Capture the cell that displays the provided text and extract its (X, Y) central coordinate. 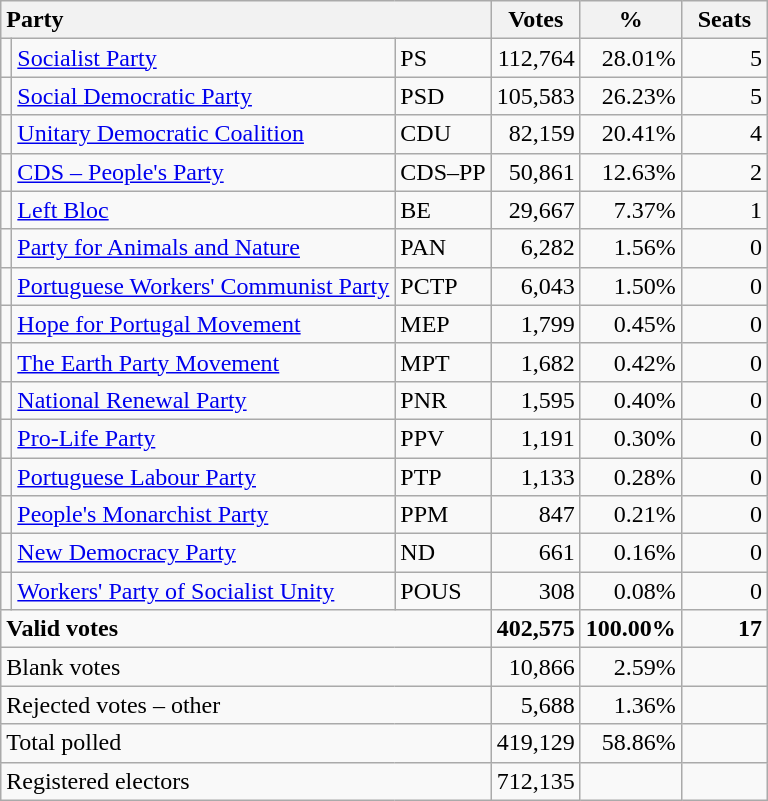
MPT (443, 362)
4 (724, 134)
Socialist Party (204, 58)
402,575 (536, 629)
POUS (443, 591)
12.63% (630, 172)
% (630, 20)
BE (443, 210)
Rejected votes – other (246, 705)
419,129 (536, 743)
1,191 (536, 438)
Party (246, 20)
0.21% (630, 515)
PPM (443, 515)
1.50% (630, 286)
26.23% (630, 96)
7.37% (630, 210)
People's Monarchist Party (204, 515)
308 (536, 591)
PS (443, 58)
Valid votes (246, 629)
Left Bloc (204, 210)
0.45% (630, 324)
50,861 (536, 172)
0.16% (630, 553)
Total polled (246, 743)
17 (724, 629)
0.40% (630, 400)
58.86% (630, 743)
1.56% (630, 248)
Hope for Portugal Movement (204, 324)
New Democracy Party (204, 553)
Votes (536, 20)
Unitary Democratic Coalition (204, 134)
661 (536, 553)
Workers' Party of Socialist Unity (204, 591)
MEP (443, 324)
100.00% (630, 629)
712,135 (536, 781)
ND (443, 553)
0.28% (630, 477)
6,043 (536, 286)
10,866 (536, 667)
CDU (443, 134)
82,159 (536, 134)
2 (724, 172)
0.08% (630, 591)
1,595 (536, 400)
PAN (443, 248)
Social Democratic Party (204, 96)
0.42% (630, 362)
29,667 (536, 210)
PCTP (443, 286)
Party for Animals and Nature (204, 248)
1.36% (630, 705)
National Renewal Party (204, 400)
1 (724, 210)
847 (536, 515)
6,282 (536, 248)
2.59% (630, 667)
112,764 (536, 58)
CDS – People's Party (204, 172)
Seats (724, 20)
PSD (443, 96)
Pro-Life Party (204, 438)
Blank votes (246, 667)
PPV (443, 438)
1,682 (536, 362)
1,799 (536, 324)
PTP (443, 477)
Portuguese Labour Party (204, 477)
CDS–PP (443, 172)
20.41% (630, 134)
0.30% (630, 438)
28.01% (630, 58)
The Earth Party Movement (204, 362)
105,583 (536, 96)
Portuguese Workers' Communist Party (204, 286)
PNR (443, 400)
1,133 (536, 477)
5,688 (536, 705)
Registered electors (246, 781)
